Scan for the cell matching the given text and deliver its [x, y] coordinate at center. 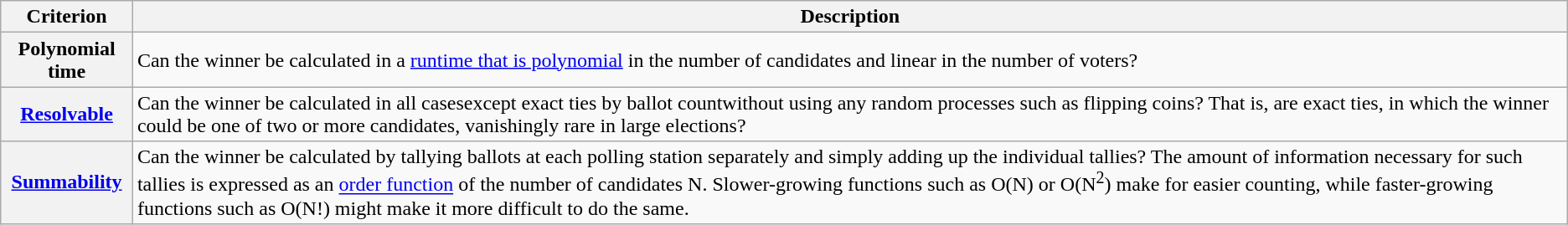
Can the winner be calculated in a runtime that is polynomial in the number of candidates and linear in the number of voters? [849, 60]
Resolvable [67, 114]
Description [849, 17]
Summability [67, 182]
Polynomial time [67, 60]
Criterion [67, 17]
